Return (X, Y) of the center of cell containing provided text 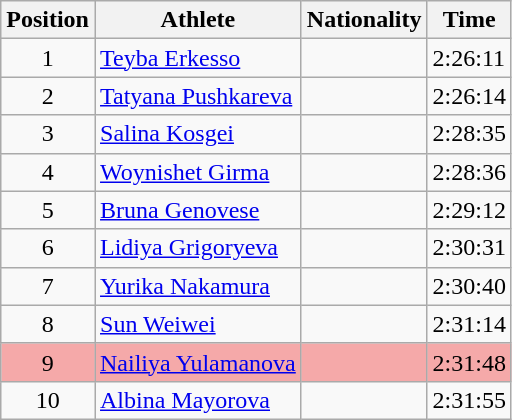
3 (48, 134)
Teyba Erkesso (198, 58)
7 (48, 286)
2:28:35 (469, 134)
2:28:36 (469, 172)
2:31:14 (469, 324)
2:26:14 (469, 96)
Bruna Genovese (198, 210)
2:29:12 (469, 210)
2:30:40 (469, 286)
Athlete (198, 20)
1 (48, 58)
2 (48, 96)
2:26:11 (469, 58)
Albina Mayorova (198, 400)
Woynishet Girma (198, 172)
5 (48, 210)
2:30:31 (469, 248)
Salina Kosgei (198, 134)
8 (48, 324)
Yurika Nakamura (198, 286)
2:31:55 (469, 400)
Lidiya Grigoryeva (198, 248)
10 (48, 400)
4 (48, 172)
Tatyana Pushkareva (198, 96)
Nailiya Yulamanova (198, 362)
2:31:48 (469, 362)
Sun Weiwei (198, 324)
Position (48, 20)
Nationality (364, 20)
9 (48, 362)
Time (469, 20)
6 (48, 248)
